Provide the (x, y) coordinate of the cell's center where the given text is located.  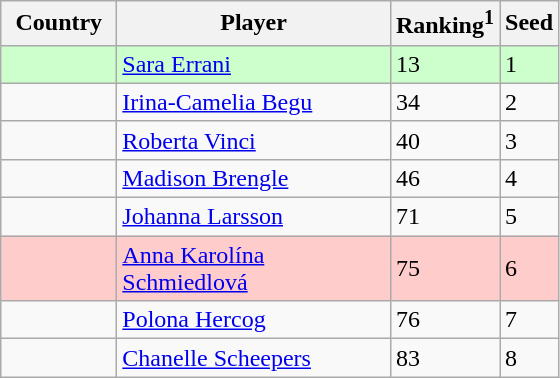
46 (444, 178)
Player (254, 24)
8 (530, 358)
Country (59, 24)
2 (530, 102)
3 (530, 140)
Madison Brengle (254, 178)
Sara Errani (254, 64)
Chanelle Scheepers (254, 358)
Roberta Vinci (254, 140)
40 (444, 140)
34 (444, 102)
5 (530, 217)
7 (530, 320)
83 (444, 358)
4 (530, 178)
6 (530, 268)
Johanna Larsson (254, 217)
Anna Karolína Schmiedlová (254, 268)
76 (444, 320)
71 (444, 217)
1 (530, 64)
Irina-Camelia Begu (254, 102)
75 (444, 268)
Seed (530, 24)
13 (444, 64)
Polona Hercog (254, 320)
Ranking1 (444, 24)
